Extract the (x, y) coordinate from the center of the cell holding the provided text.  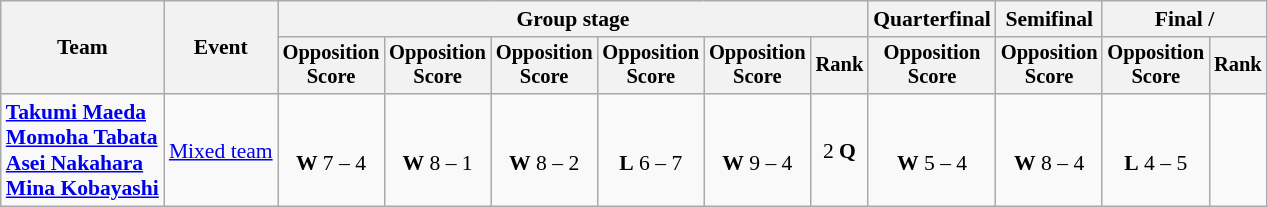
Final / (1184, 19)
L 4 – 5 (1156, 150)
2 Q (840, 150)
Group stage (574, 19)
W 9 – 4 (758, 150)
Semifinal (1050, 19)
W 8 – 4 (1050, 150)
W 8 – 1 (438, 150)
W 8 – 2 (544, 150)
L 6 – 7 (650, 150)
Team (82, 48)
Quarterfinal (932, 19)
Mixed team (221, 150)
W 7 – 4 (332, 150)
W 5 – 4 (932, 150)
Takumi MaedaMomoha TabataAsei NakaharaMina Kobayashi (82, 150)
Event (221, 48)
